Identify which cell holds the provided text, then report its (x, y) central coordinate. 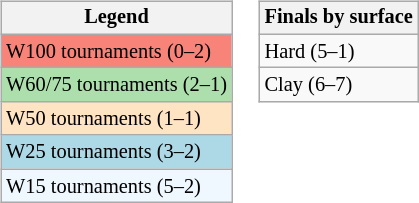
W100 tournaments (0–2) (116, 51)
W50 tournaments (1–1) (116, 119)
Finals by surface (339, 18)
Legend (116, 18)
W15 tournaments (5–2) (116, 186)
Clay (6–7) (339, 85)
W60/75 tournaments (2–1) (116, 85)
Hard (5–1) (339, 51)
W25 tournaments (3–2) (116, 152)
